Detect which cell encompasses the target text, then output its [x, y] center coordinate. 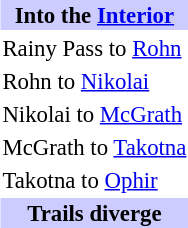
Rohn to Nikolai [94, 81]
Trails diverge [94, 213]
McGrath to Takotna [94, 147]
Takotna to Ophir [94, 180]
Rainy Pass to Rohn [94, 48]
Into the Interior [94, 15]
Nikolai to McGrath [94, 114]
